Extract the [x, y] coordinate from the center of the cell holding the provided text.  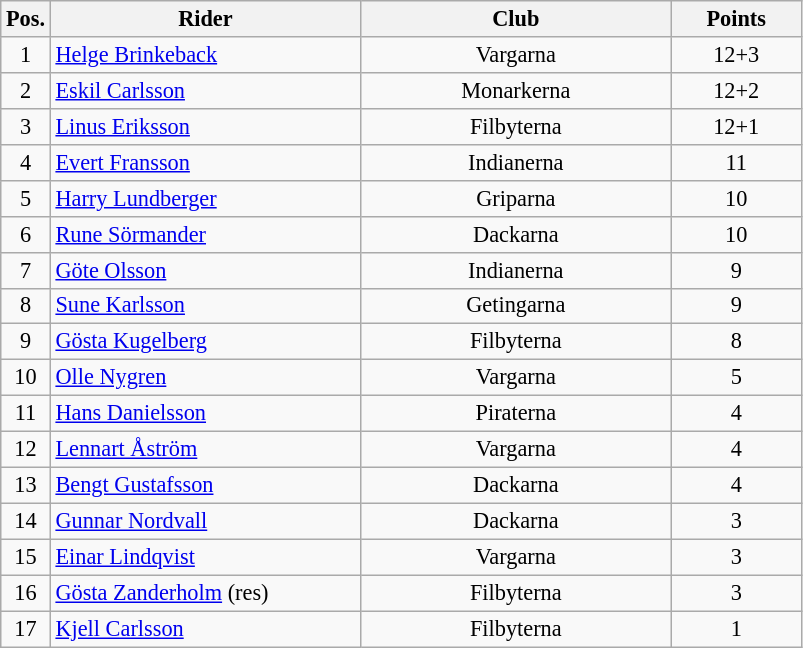
14 [26, 521]
Griparna [516, 198]
Pos. [26, 19]
Göte Olsson [205, 270]
12 [26, 450]
Sune Karlsson [205, 306]
Gösta Kugelberg [205, 342]
Piraterna [516, 414]
15 [26, 557]
Evert Fransson [205, 162]
Hans Danielsson [205, 414]
Bengt Gustafsson [205, 485]
7 [26, 270]
Harry Lundberger [205, 198]
Gunnar Nordvall [205, 521]
17 [26, 629]
Kjell Carlsson [205, 629]
Gösta Zanderholm (res) [205, 593]
13 [26, 485]
12+1 [736, 126]
Olle Nygren [205, 378]
Getingarna [516, 306]
Monarkerna [516, 90]
Einar Lindqvist [205, 557]
Points [736, 19]
Helge Brinkeback [205, 55]
2 [26, 90]
12+3 [736, 55]
6 [26, 234]
Lennart Åström [205, 450]
Eskil Carlsson [205, 90]
Rider [205, 19]
Rune Sörmander [205, 234]
Club [516, 19]
16 [26, 593]
12+2 [736, 90]
Linus Eriksson [205, 126]
